Pinpoint the cell where the given text exists, returning its (x, y) midpoint coordinate. 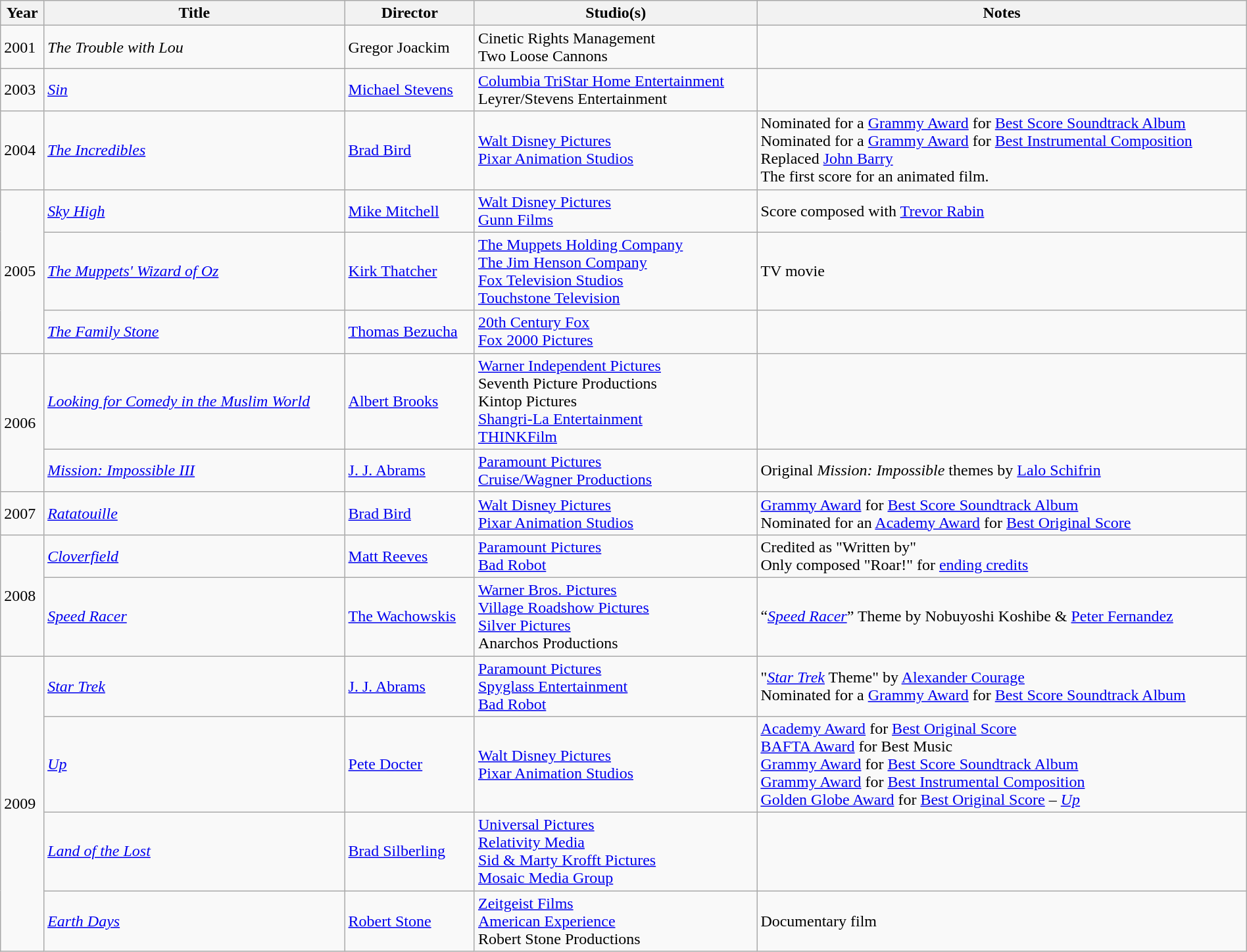
Title (195, 13)
2007 (22, 513)
Speed Racer (195, 617)
Original Mission: Impossible themes by Lalo Schifrin (1002, 471)
The Muppets' Wizard of Oz (195, 271)
Ratatouille (195, 513)
20th Century FoxFox 2000 Pictures (616, 331)
The Wachowskis (409, 617)
Score composed with Trevor Rabin (1002, 210)
Director (409, 13)
Brad Silberling (409, 852)
Matt Reeves (409, 556)
Cloverfield (195, 556)
Warner Bros. PicturesVillage Roadshow PicturesSilver PicturesAnarchos Productions (616, 617)
Albert Brooks (409, 401)
Michael Stevens (409, 89)
Warner Independent PicturesSeventh Picture ProductionsKintop PicturesShangri-La EntertainmentTHINKFilm (616, 401)
Notes (1002, 13)
Walt Disney PicturesGunn Films (616, 210)
"Star Trek Theme" by Alexander Courage Nominated for a Grammy Award for Best Score Soundtrack Album (1002, 686)
Pete Docter (409, 765)
The Incredibles (195, 150)
Zeitgeist FilmsAmerican ExperienceRobert Stone Productions (616, 921)
Columbia TriStar Home EntertainmentLeyrer/Stevens Entertainment (616, 89)
Sky High (195, 210)
2003 (22, 89)
Grammy Award for Best Score Soundtrack AlbumNominated for an Academy Award for Best Original Score (1002, 513)
Mission: Impossible III (195, 471)
Up (195, 765)
Documentary film (1002, 921)
Kirk Thatcher (409, 271)
2008 (22, 595)
Universal PicturesRelativity MediaSid & Marty Krofft PicturesMosaic Media Group (616, 852)
The Family Stone (195, 331)
2009 (22, 803)
Paramount PicturesCruise/Wagner Productions (616, 471)
Looking for Comedy in the Muslim World (195, 401)
Thomas Bezucha (409, 331)
2004 (22, 150)
Sin (195, 89)
Studio(s) (616, 13)
Credited as "Written by"Only composed "Roar!" for ending credits (1002, 556)
Paramount PicturesBad Robot (616, 556)
2005 (22, 271)
Paramount PicturesSpyglass EntertainmentBad Robot (616, 686)
Land of the Lost (195, 852)
“Speed Racer” Theme by Nobuyoshi Koshibe & Peter Fernandez (1002, 617)
Year (22, 13)
Gregor Joackim (409, 47)
2001 (22, 47)
Earth Days (195, 921)
2006 (22, 422)
Robert Stone (409, 921)
The Muppets Holding CompanyThe Jim Henson CompanyFox Television StudiosTouchstone Television (616, 271)
TV movie (1002, 271)
Mike Mitchell (409, 210)
Star Trek (195, 686)
The Trouble with Lou (195, 47)
Cinetic Rights ManagementTwo Loose Cannons (616, 47)
